Pinpoint the cell where the given text exists, returning its [x, y] midpoint coordinate. 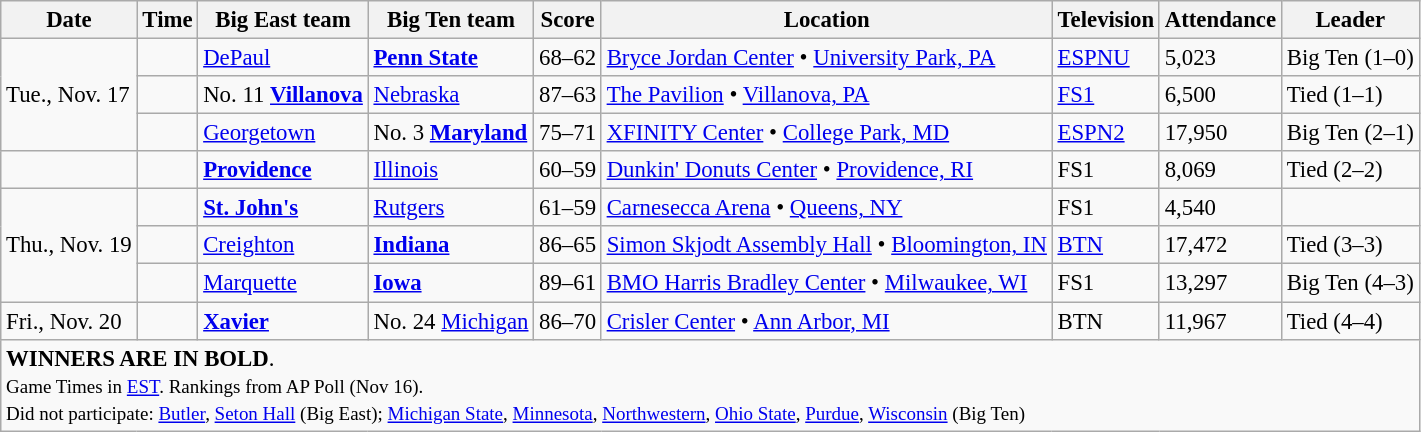
Tied (3–3) [1350, 245]
Location [826, 20]
No. 3 Maryland [451, 133]
86–70 [568, 321]
75–71 [568, 133]
Indiana [451, 245]
No. 24 Michigan [451, 321]
ESPNU [1106, 58]
No. 11 Villanova [283, 95]
11,967 [1220, 321]
Television [1106, 20]
Georgetown [283, 133]
Tue., Nov. 17 [69, 96]
Carnesecca Arena • Queens, NY [826, 208]
Tied (1–1) [1350, 95]
XFINITY Center • College Park, MD [826, 133]
Big Ten (4–3) [1350, 283]
87–63 [568, 95]
13,297 [1220, 283]
Rutgers [451, 208]
Date [69, 20]
Big Ten team [451, 20]
Creighton [283, 245]
5,023 [1220, 58]
BMO Harris Bradley Center • Milwaukee, WI [826, 283]
Dunkin' Donuts Center • Providence, RI [826, 170]
4,540 [1220, 208]
Crisler Center • Ann Arbor, MI [826, 321]
Score [568, 20]
17,472 [1220, 245]
Time [168, 20]
68–62 [568, 58]
60–59 [568, 170]
Attendance [1220, 20]
Bryce Jordan Center • University Park, PA [826, 58]
Illinois [451, 170]
Big Ten (2–1) [1350, 133]
Penn State [451, 58]
Leader [1350, 20]
Marquette [283, 283]
Fri., Nov. 20 [69, 321]
86–65 [568, 245]
Big Ten (1–0) [1350, 58]
17,950 [1220, 133]
Simon Skjodt Assembly Hall • Bloomington, IN [826, 245]
61–59 [568, 208]
Nebraska [451, 95]
Iowa [451, 283]
St. John's [283, 208]
The Pavilion • Villanova, PA [826, 95]
Providence [283, 170]
Xavier [283, 321]
Thu., Nov. 19 [69, 246]
DePaul [283, 58]
6,500 [1220, 95]
8,069 [1220, 170]
ESPN2 [1106, 133]
89–61 [568, 283]
Tied (4–4) [1350, 321]
Big East team [283, 20]
Tied (2–2) [1350, 170]
